Capture the cell that displays the provided text and extract its (x, y) central coordinate. 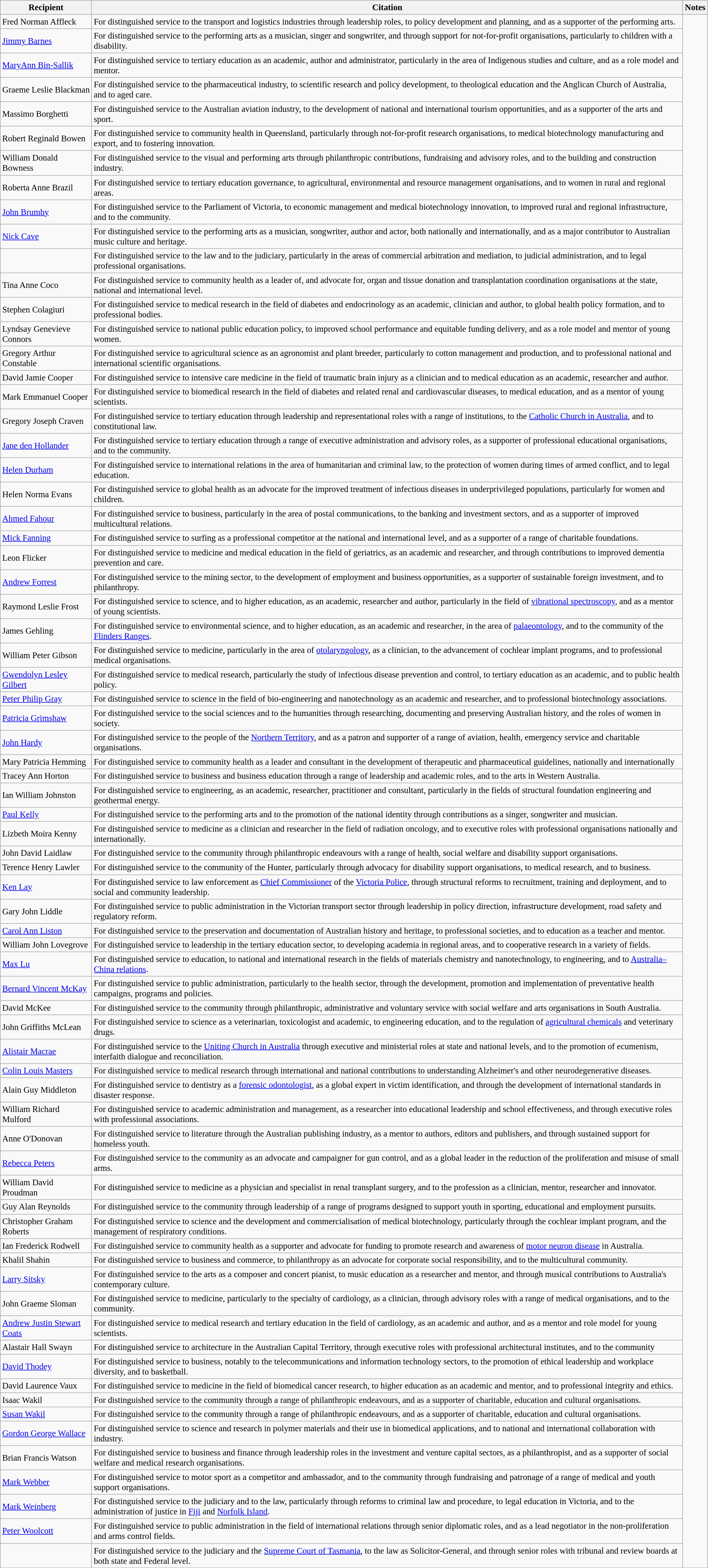
Patricia Grimshaw (46, 718)
Ahmed Fahour (46, 519)
Leon Flicker (46, 558)
Mary Patricia Hemming (46, 762)
Roberta Anne Brazil (46, 187)
William Richard Mulford (46, 1115)
Guy Alan Reynolds (46, 1207)
Lyndsay Genevieve Connors (46, 334)
Ian Frederick Rodwell (46, 1246)
Ken Lay (46, 887)
Massimo Borghetti (46, 114)
Nick Cave (46, 237)
David Thodey (46, 1366)
Gwendolyn Lesley Gilbert (46, 679)
David Jamie Cooper (46, 377)
Lizbeth Moira Kenny (46, 834)
Susan Wakil (46, 1414)
Larry Sitsky (46, 1279)
William David Proudman (46, 1188)
Jane den Hollander (46, 446)
Gregory Joseph Craven (46, 422)
David McKee (46, 1008)
Gregory Arthur Constable (46, 358)
Andrew Forrest (46, 582)
Brian Francis Watson (46, 1458)
Notes (695, 8)
Alistair Macrae (46, 1051)
William John Lovegrove (46, 945)
Gordon George Wallace (46, 1433)
Paul Kelly (46, 815)
Fred Norman Affleck (46, 22)
David Laurence Vaux (46, 1386)
Tina Anne Coco (46, 285)
Helen Durham (46, 470)
Bernard Vincent McKay (46, 988)
Robert Reginald Bowen (46, 138)
William Donald Bowness (46, 163)
John Graeme Sloman (46, 1304)
Colin Louis Masters (46, 1071)
Carol Ann Liston (46, 931)
Citation (388, 8)
James Gehling (46, 631)
Jimmy Barnes (46, 41)
Stephen Colagiuri (46, 310)
Peter Woolcott (46, 1531)
Helen Norma Evans (46, 494)
Recipient (46, 8)
Mick Fanning (46, 538)
Terence Henry Lawler (46, 868)
Ian William Johnston (46, 796)
Rebecca Peters (46, 1163)
Raymond Leslie Frost (46, 606)
Gary John Liddle (46, 911)
Graeme Leslie Blackman (46, 90)
MaryAnn Bin-Sallik (46, 66)
William Peter Gibson (46, 655)
Anne O'Donovan (46, 1139)
Alain Guy Middleton (46, 1090)
For distinguished service to business and business education through a range of leadership and academic roles, and to the arts in Western Australia. (388, 776)
John David Laidlaw (46, 854)
Tracey Ann Horton (46, 776)
Alastair Hall Swayn (46, 1347)
Christopher Graham Roberts (46, 1226)
Mark Emmanuel Cooper (46, 397)
Mark Weinberg (46, 1507)
John Brumby (46, 212)
Khalil Shahin (46, 1260)
Isaac Wakil (46, 1400)
John Hardy (46, 743)
Andrew Justin Stewart Coats (46, 1328)
Max Lu (46, 964)
Mark Webber (46, 1483)
Peter Philip Gray (46, 699)
John Griffiths McLean (46, 1027)
